Return the [X, Y] coordinate for the center point of the cell that contains the specified text.  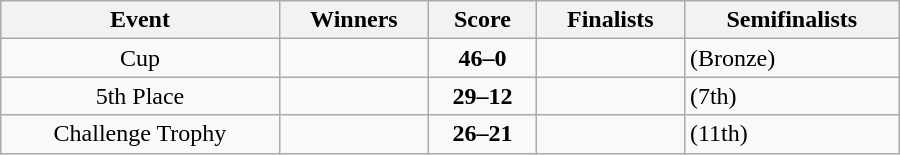
5th Place [140, 96]
Event [140, 20]
29–12 [483, 96]
Semifinalists [792, 20]
(Bronze) [792, 58]
Cup [140, 58]
Challenge Trophy [140, 134]
(7th) [792, 96]
Score [483, 20]
26–21 [483, 134]
Winners [354, 20]
Finalists [610, 20]
46–0 [483, 58]
(11th) [792, 134]
